From the cell containing the given text, extract its center point as [X, Y] coordinate. 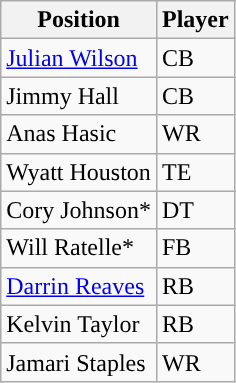
Kelvin Taylor [79, 324]
TE [195, 172]
Cory Johnson* [79, 210]
Anas Hasic [79, 134]
Julian Wilson [79, 58]
Position [79, 20]
DT [195, 210]
Jamari Staples [79, 362]
FB [195, 248]
Darrin Reaves [79, 286]
Will Ratelle* [79, 248]
Wyatt Houston [79, 172]
Player [195, 20]
Jimmy Hall [79, 96]
